Find where the given text appears and provide that cell's center as [x, y] coordinate. 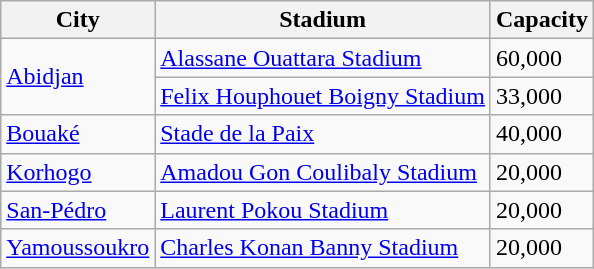
Abidjan [78, 77]
Stade de la Paix [323, 134]
Capacity [542, 20]
San-Pédro [78, 210]
Amadou Gon Coulibaly Stadium [323, 172]
Stadium [323, 20]
33,000 [542, 96]
40,000 [542, 134]
Yamoussoukro [78, 248]
City [78, 20]
Korhogo [78, 172]
60,000 [542, 58]
Bouaké [78, 134]
Alassane Ouattara Stadium [323, 58]
Laurent Pokou Stadium [323, 210]
Felix Houphouet Boigny Stadium [323, 96]
Charles Konan Banny Stadium [323, 248]
